Return the (X, Y) coordinate for the center point of the cell that contains the specified text.  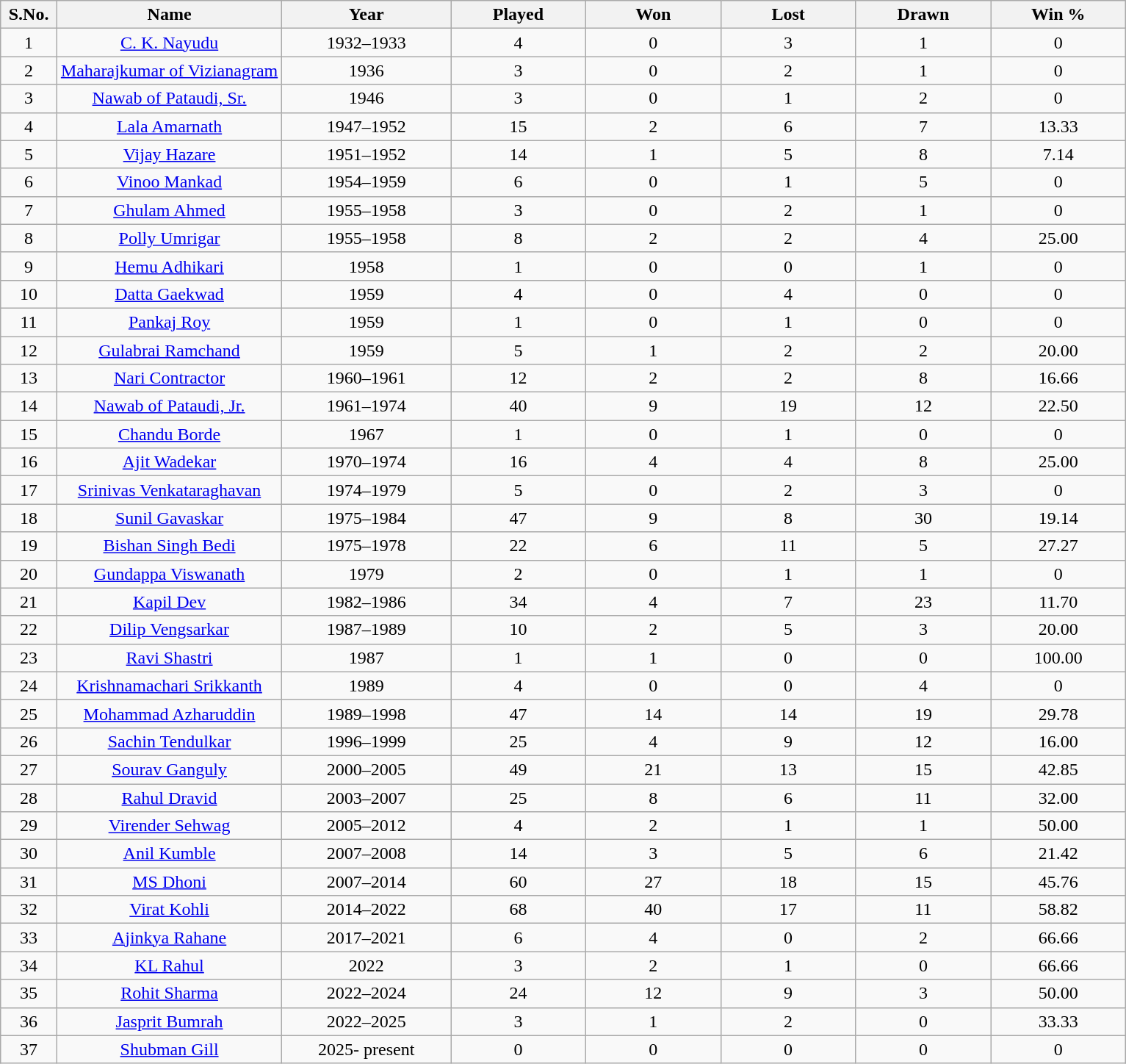
Polly Umrigar (169, 238)
Sachin Tendulkar (169, 741)
1951–1952 (367, 154)
2022–2024 (367, 993)
MS Dhoni (169, 882)
Gundappa Viswanath (169, 574)
Kapil Dev (169, 602)
Year (367, 15)
2007–2008 (367, 854)
2005–2012 (367, 826)
C. K. Nayudu (169, 43)
1975–1984 (367, 518)
29 (29, 826)
Drawn (923, 15)
1960–1961 (367, 378)
1989–1998 (367, 713)
Won (653, 15)
100.00 (1058, 658)
1967 (367, 434)
1987–1989 (367, 630)
Played (519, 15)
2014–2022 (367, 910)
32 (29, 910)
32.00 (1058, 797)
11.70 (1058, 602)
1946 (367, 98)
1954–1959 (367, 182)
1989 (367, 686)
Pankaj Roy (169, 322)
2003–2007 (367, 797)
58.82 (1058, 910)
1936 (367, 71)
33 (29, 938)
21.42 (1058, 854)
16.00 (1058, 741)
Name (169, 15)
1961–1974 (367, 406)
Ajit Wadekar (169, 462)
Hemu Adhikari (169, 266)
Virender Sehwag (169, 826)
19.14 (1058, 518)
1987 (367, 658)
Ajinkya Rahane (169, 938)
36 (29, 1021)
Srinivas Venkataraghavan (169, 490)
27.27 (1058, 546)
1947–1952 (367, 126)
2000–2005 (367, 769)
Ravi Shastri (169, 658)
Vijay Hazare (169, 154)
1982–1986 (367, 602)
Krishnamachari Srikkanth (169, 686)
2007–2014 (367, 882)
2022–2025 (367, 1021)
Vinoo Mankad (169, 182)
2022 (367, 966)
1979 (367, 574)
68 (519, 910)
Nawab of Pataudi, Sr. (169, 98)
Win % (1058, 15)
S.No. (29, 15)
28 (29, 797)
Nawab of Pataudi, Jr. (169, 406)
60 (519, 882)
Lala Amarnath (169, 126)
Shubman Gill (169, 1049)
Sunil Gavaskar (169, 518)
Nari Contractor (169, 378)
Lost (788, 15)
31 (29, 882)
1975–1978 (367, 546)
37 (29, 1049)
Gulabrai Ramchand (169, 351)
2025- present (367, 1049)
1970–1974 (367, 462)
Datta Gaekwad (169, 294)
Jasprit Bumrah (169, 1021)
Rohit Sharma (169, 993)
2017–2021 (367, 938)
22.50 (1058, 406)
Mohammad Azharuddin (169, 713)
35 (29, 993)
Bishan Singh Bedi (169, 546)
1974–1979 (367, 490)
13.33 (1058, 126)
1958 (367, 266)
Virat Kohli (169, 910)
1932–1933 (367, 43)
Sourav Ganguly (169, 769)
42.85 (1058, 769)
Dilip Vengsarkar (169, 630)
49 (519, 769)
Anil Kumble (169, 854)
Maharajkumar of Vizianagram (169, 71)
45.76 (1058, 882)
26 (29, 741)
33.33 (1058, 1021)
7.14 (1058, 154)
29.78 (1058, 713)
Ghulam Ahmed (169, 210)
20 (29, 574)
Chandu Borde (169, 434)
1996–1999 (367, 741)
Rahul Dravid (169, 797)
16.66 (1058, 378)
KL Rahul (169, 966)
